Locate the cell with the specified text and output its (X, Y) center coordinate. 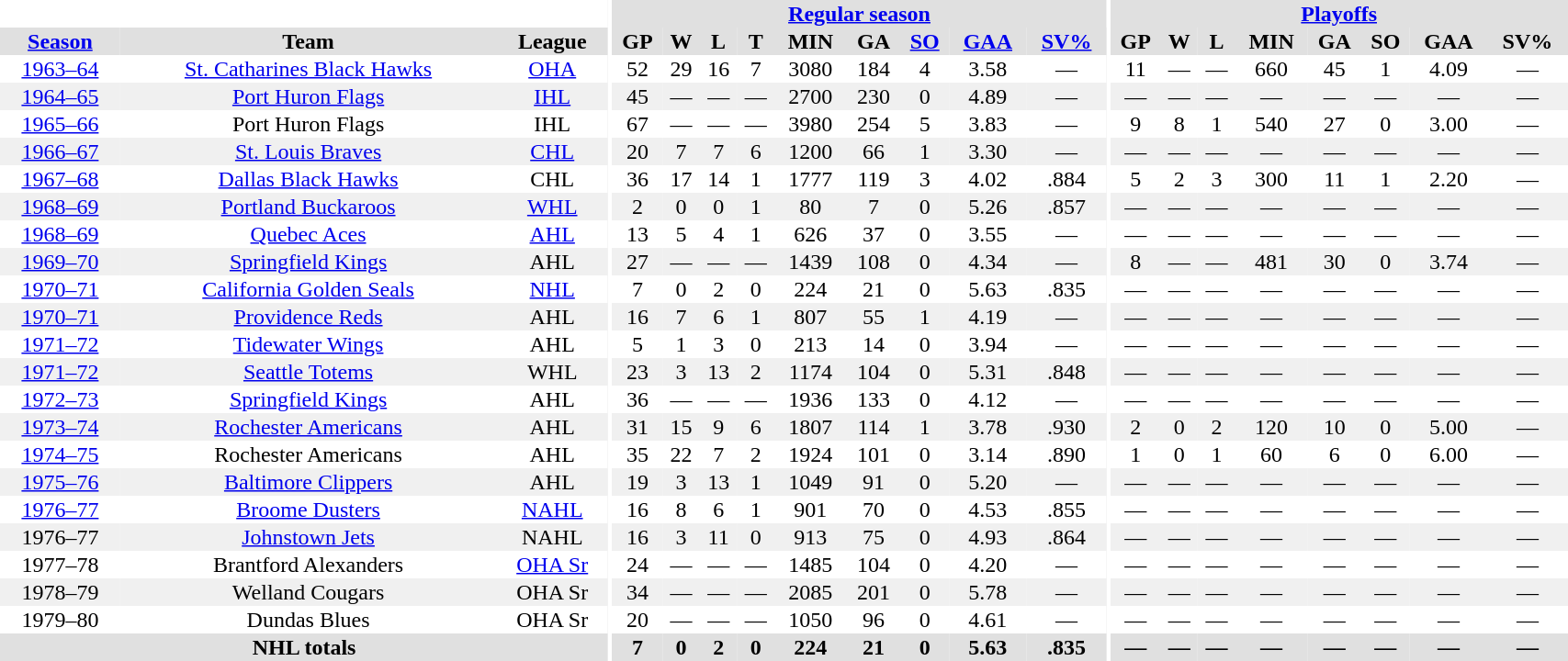
Brantford Alexanders (309, 565)
1969–70 (61, 262)
23 (637, 372)
901 (810, 510)
1977–78 (61, 565)
119 (874, 179)
1967–68 (61, 179)
4.02 (988, 179)
37 (874, 234)
League (552, 41)
Regular season (860, 14)
807 (810, 317)
NHL (552, 289)
Playoffs (1339, 14)
1974–75 (61, 454)
Johnstown Jets (309, 537)
1200 (810, 151)
.848 (1067, 372)
Tidewater Wings (309, 344)
1963–64 (61, 69)
108 (874, 262)
626 (810, 234)
1485 (810, 565)
80 (810, 207)
5.31 (988, 372)
4.89 (988, 96)
T (755, 41)
3.55 (988, 234)
Dundas Blues (309, 620)
4.93 (988, 537)
114 (874, 427)
24 (637, 565)
Season (61, 41)
1049 (810, 482)
30 (1334, 262)
75 (874, 537)
1972–73 (61, 399)
Portland Buckaroos (309, 207)
4.09 (1450, 69)
5.20 (988, 482)
34 (637, 592)
540 (1271, 124)
2085 (810, 592)
California Golden Seals (309, 289)
Providence Reds (309, 317)
201 (874, 592)
Baltimore Clippers (309, 482)
Team (309, 41)
1978–79 (61, 592)
1174 (810, 372)
19 (637, 482)
184 (874, 69)
35 (637, 454)
3.74 (1450, 262)
29 (682, 69)
3.14 (988, 454)
10 (1334, 427)
66 (874, 151)
1964–65 (61, 96)
.864 (1067, 537)
.857 (1067, 207)
NHL totals (304, 647)
2.20 (1450, 179)
3980 (810, 124)
3.30 (988, 151)
1966–67 (61, 151)
4.53 (988, 510)
70 (874, 510)
1439 (810, 262)
60 (1271, 454)
.930 (1067, 427)
481 (1271, 262)
3.00 (1450, 124)
5.26 (988, 207)
.890 (1067, 454)
Dallas Black Hawks (309, 179)
3.83 (988, 124)
1979–80 (61, 620)
52 (637, 69)
Seattle Totems (309, 372)
St. Catharines Black Hawks (309, 69)
230 (874, 96)
133 (874, 399)
4.19 (988, 317)
254 (874, 124)
3.78 (988, 427)
31 (637, 427)
1050 (810, 620)
22 (682, 454)
120 (1271, 427)
213 (810, 344)
St. Louis Braves (309, 151)
4.34 (988, 262)
.855 (1067, 510)
4.20 (988, 565)
96 (874, 620)
67 (637, 124)
Welland Cougars (309, 592)
5.78 (988, 592)
4.12 (988, 399)
1975–76 (61, 482)
660 (1271, 69)
1807 (810, 427)
Broome Dusters (309, 510)
91 (874, 482)
913 (810, 537)
5.00 (1450, 427)
55 (874, 317)
17 (682, 179)
1973–74 (61, 427)
4.61 (988, 620)
1777 (810, 179)
1924 (810, 454)
1965–66 (61, 124)
2700 (810, 96)
1936 (810, 399)
OHA (552, 69)
300 (1271, 179)
.884 (1067, 179)
3.94 (988, 344)
Quebec Aces (309, 234)
101 (874, 454)
15 (682, 427)
3080 (810, 69)
6.00 (1450, 454)
3.58 (988, 69)
